Provide the [X, Y] coordinate of the cell's center where the given text is located.  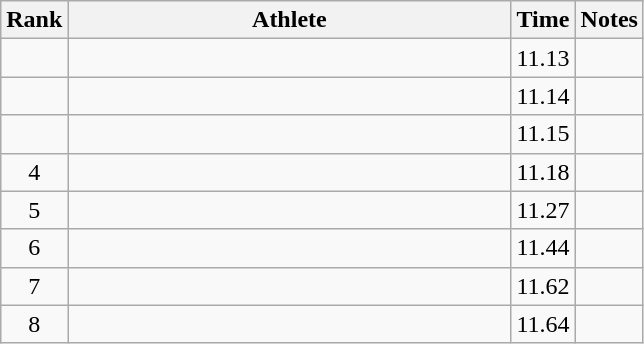
11.13 [543, 58]
Rank [34, 20]
11.14 [543, 96]
Time [543, 20]
11.64 [543, 324]
Notes [609, 20]
11.44 [543, 248]
6 [34, 248]
4 [34, 172]
7 [34, 286]
11.27 [543, 210]
8 [34, 324]
5 [34, 210]
11.18 [543, 172]
11.15 [543, 134]
Athlete [290, 20]
11.62 [543, 286]
